Provide the [X, Y] coordinate of the cell's center where the given text is located.  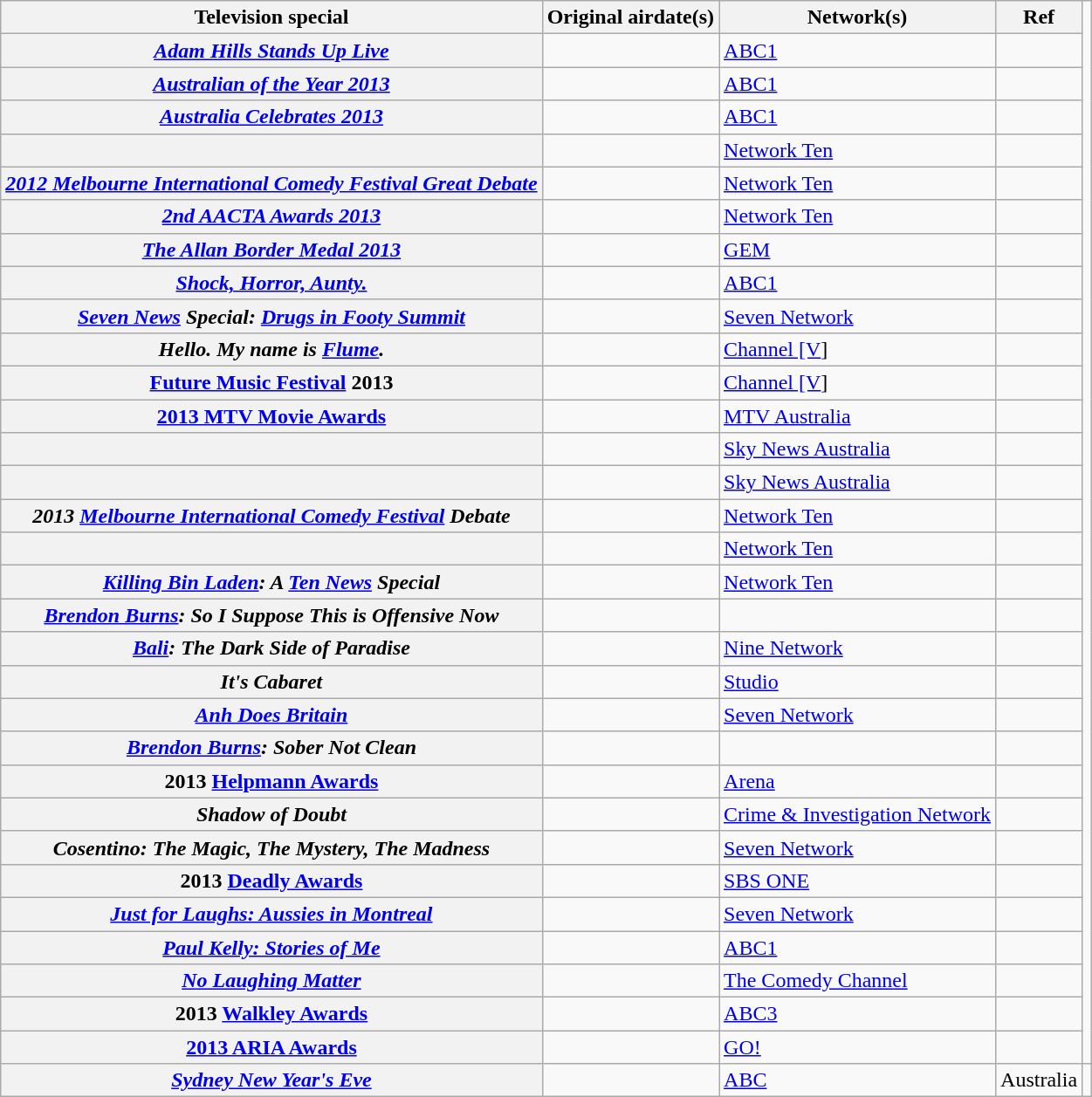
Anh Does Britain [271, 715]
2013 Helpmann Awards [271, 781]
Arena [857, 781]
2nd AACTA Awards 2013 [271, 216]
Cosentino: The Magic, The Mystery, The Madness [271, 847]
Studio [857, 682]
Hello. My name is Flume. [271, 349]
It's Cabaret [271, 682]
Sydney New Year's Eve [271, 1080]
2013 ARIA Awards [271, 1047]
The Comedy Channel [857, 981]
2013 Melbourne International Comedy Festival Debate [271, 516]
The Allan Border Medal 2013 [271, 250]
Brendon Burns: Sober Not Clean [271, 748]
ABC [857, 1080]
GEM [857, 250]
Network(s) [857, 17]
Nine Network [857, 648]
Shadow of Doubt [271, 814]
Just for Laughs: Aussies in Montreal [271, 914]
Future Music Festival 2013 [271, 382]
ABC3 [857, 1014]
Australian of the Year 2013 [271, 84]
Original airdate(s) [630, 17]
GO! [857, 1047]
MTV Australia [857, 416]
2012 Melbourne International Comedy Festival Great Debate [271, 183]
Shock, Horror, Aunty. [271, 283]
Ref [1039, 17]
Bali: The Dark Side of Paradise [271, 648]
Seven News Special: Drugs in Footy Summit [271, 316]
No Laughing Matter [271, 981]
2013 Deadly Awards [271, 881]
2013 Walkley Awards [271, 1014]
Crime & Investigation Network [857, 814]
Adam Hills Stands Up Live [271, 51]
Australia [1039, 1080]
Paul Kelly: Stories of Me [271, 947]
Killing Bin Laden: A Ten News Special [271, 582]
SBS ONE [857, 881]
2013 MTV Movie Awards [271, 416]
Television special [271, 17]
Brendon Burns: So I Suppose This is Offensive Now [271, 615]
Australia Celebrates 2013 [271, 117]
